Determine the (X, Y) coordinate at the center of the cell enclosing the given text.  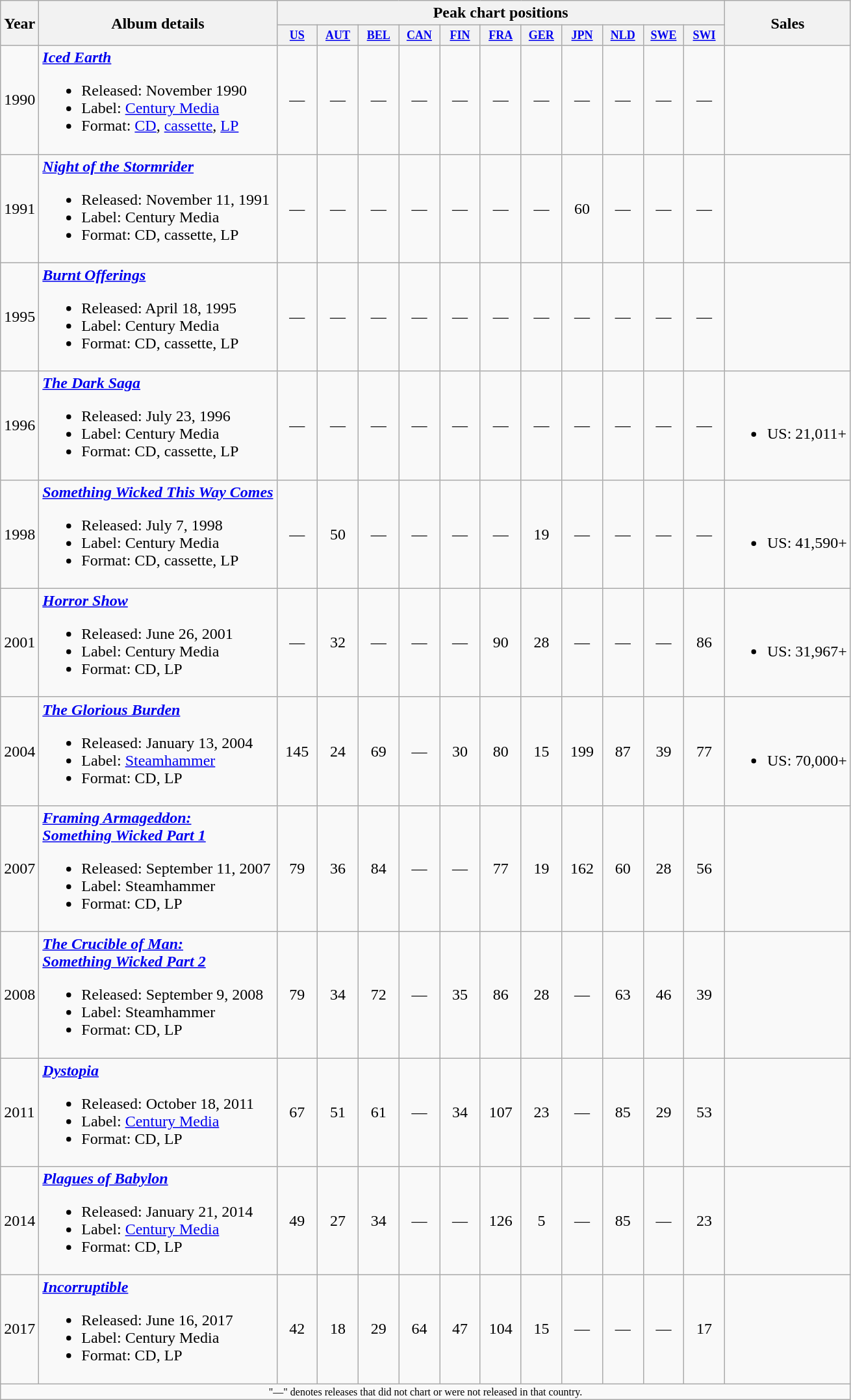
Night of the StormriderReleased: November 11, 1991Label: Century MediaFormat: CD, cassette, LP (158, 208)
162 (582, 868)
Peak chart positions (500, 13)
FRA (500, 35)
2001 (19, 642)
145 (298, 751)
2007 (19, 868)
"—" denotes releases that did not chart or were not released in that country. (426, 1392)
90 (500, 642)
32 (338, 642)
18 (338, 1330)
104 (500, 1330)
Horror ShowReleased: June 26, 2001Label: Century MediaFormat: CD, LP (158, 642)
JPN (582, 35)
Album details (158, 23)
63 (622, 994)
US (298, 35)
47 (460, 1330)
The Crucible of Man: Something Wicked Part 2Released: September 9, 2008Label: SteamhammerFormat: CD, LP (158, 994)
CAN (420, 35)
61 (378, 1113)
51 (338, 1113)
DystopiaReleased: October 18, 2011Label: Century MediaFormat: CD, LP (158, 1113)
Iced EarthReleased: November 1990Label: Century MediaFormat: CD, cassette, LP (158, 100)
1990 (19, 100)
56 (704, 868)
5 (542, 1221)
US: 41,590+ (787, 534)
107 (500, 1113)
Burnt OfferingsReleased: April 18, 1995Label: Century MediaFormat: CD, cassette, LP (158, 317)
2014 (19, 1221)
42 (298, 1330)
69 (378, 751)
67 (298, 1113)
The Glorious BurdenReleased: January 13, 2004Label: SteamhammerFormat: CD, LP (158, 751)
IncorruptibleReleased: June 16, 2017Label: Century MediaFormat: CD, LP (158, 1330)
Sales (787, 23)
US: 21,011+ (787, 425)
2008 (19, 994)
1991 (19, 208)
1995 (19, 317)
1998 (19, 534)
84 (378, 868)
53 (704, 1113)
50 (338, 534)
2011 (19, 1113)
35 (460, 994)
Plagues of BabylonReleased: January 21, 2014Label: Century MediaFormat: CD, LP (158, 1221)
46 (664, 994)
NLD (622, 35)
64 (420, 1330)
87 (622, 751)
36 (338, 868)
US: 31,967+ (787, 642)
17 (704, 1330)
GER (542, 35)
FIN (460, 35)
AUT (338, 35)
BEL (378, 35)
SWI (704, 35)
72 (378, 994)
49 (298, 1221)
199 (582, 751)
Framing Armageddon: Something Wicked Part 1Released: September 11, 2007Label: SteamhammerFormat: CD, LP (158, 868)
126 (500, 1221)
30 (460, 751)
SWE (664, 35)
80 (500, 751)
2017 (19, 1330)
The Dark SagaReleased: July 23, 1996Label: Century MediaFormat: CD, cassette, LP (158, 425)
1996 (19, 425)
Something Wicked This Way ComesReleased: July 7, 1998Label: Century MediaFormat: CD, cassette, LP (158, 534)
2004 (19, 751)
Year (19, 23)
US: 70,000+ (787, 751)
24 (338, 751)
27 (338, 1221)
